For the text-containing cell, return its midpoint in [X, Y] coordinate format. 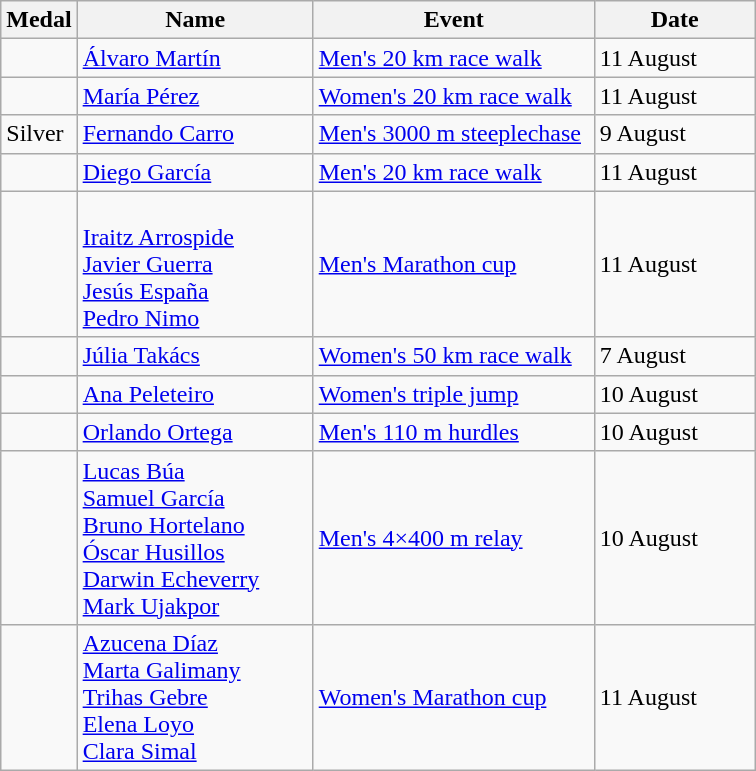
9 August [674, 134]
Men's 4×400 m relay [454, 538]
Medal [39, 20]
Men's 3000 m steeplechase [454, 134]
Event [454, 20]
Silver [39, 134]
Orlando Ortega [195, 432]
Lucas BúaSamuel GarcíaBruno HortelanoÓscar HusillosDarwin EcheverryMark Ujakpor [195, 538]
Fernando Carro [195, 134]
Ana Peleteiro [195, 394]
Azucena DíazMarta GalimanyTrihas GebreElena LoyoClara Simal [195, 697]
Álvaro Martín [195, 58]
Júlia Takács [195, 356]
María Pérez [195, 96]
Women's Marathon cup [454, 697]
Men's 110 m hurdles [454, 432]
Women's 50 km race walk [454, 356]
Date [674, 20]
Diego García [195, 172]
Name [195, 20]
Men's Marathon cup [454, 264]
Women's triple jump [454, 394]
7 August [674, 356]
Women's 20 km race walk [454, 96]
Iraitz ArrospideJavier GuerraJesús EspañaPedro Nimo [195, 264]
